Return the (x, y) coordinate for the center point of the cell that contains the specified text.  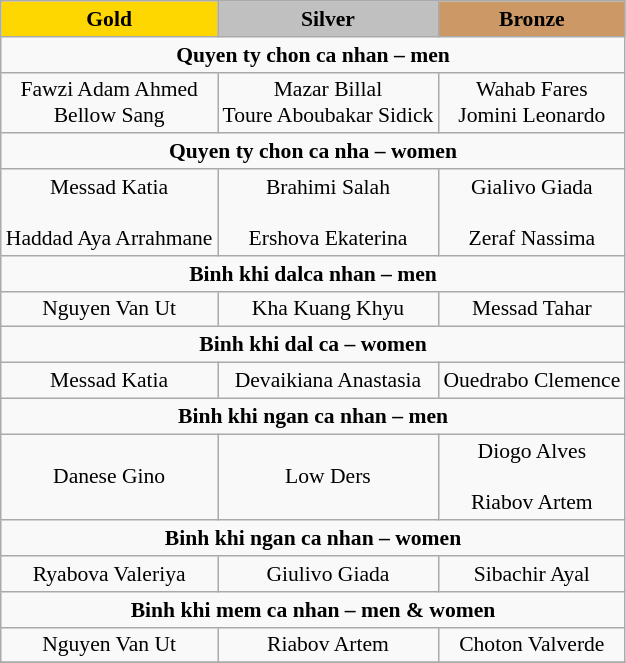
Low Ders (328, 478)
Sibachir Ayal (532, 574)
Choton Valverde (532, 645)
Bronze (532, 19)
Danese Gino (110, 478)
Devaikiana Anastasia (328, 381)
Diogo Alves Riabov Artem (532, 478)
Messad Tahar (532, 309)
Ouedrabo Clemence (532, 381)
Fawzi Adam Ahmed Bellow Sang (110, 102)
Brahimi Salah Ershova Ekaterina (328, 212)
Mazar Billal Toure Aboubakar Sidick (328, 102)
Quyen ty chon ca nha – women (314, 152)
Gold (110, 19)
Binh khi dalca nhan – men (314, 274)
Gialivo Giada Zeraf Nassima (532, 212)
Quyen ty chon ca nhan – men (314, 55)
Ryabova Valeriya (110, 574)
Messad Katia (110, 381)
Riabov Artem (328, 645)
Kha Kuang Khyu (328, 309)
Binh khi ngan ca nhan – men (314, 416)
Binh khi dal ca – women (314, 345)
Giulivo Giada (328, 574)
Binh khi ngan ca nhan – women (314, 539)
Silver (328, 19)
Messad Katia Haddad Aya Arrahmane (110, 212)
Wahab Fares Jomini Leonardo (532, 102)
Binh khi mem ca nhan – men & women (314, 610)
